Scan for the cell matching the given text and deliver its (x, y) coordinate at center. 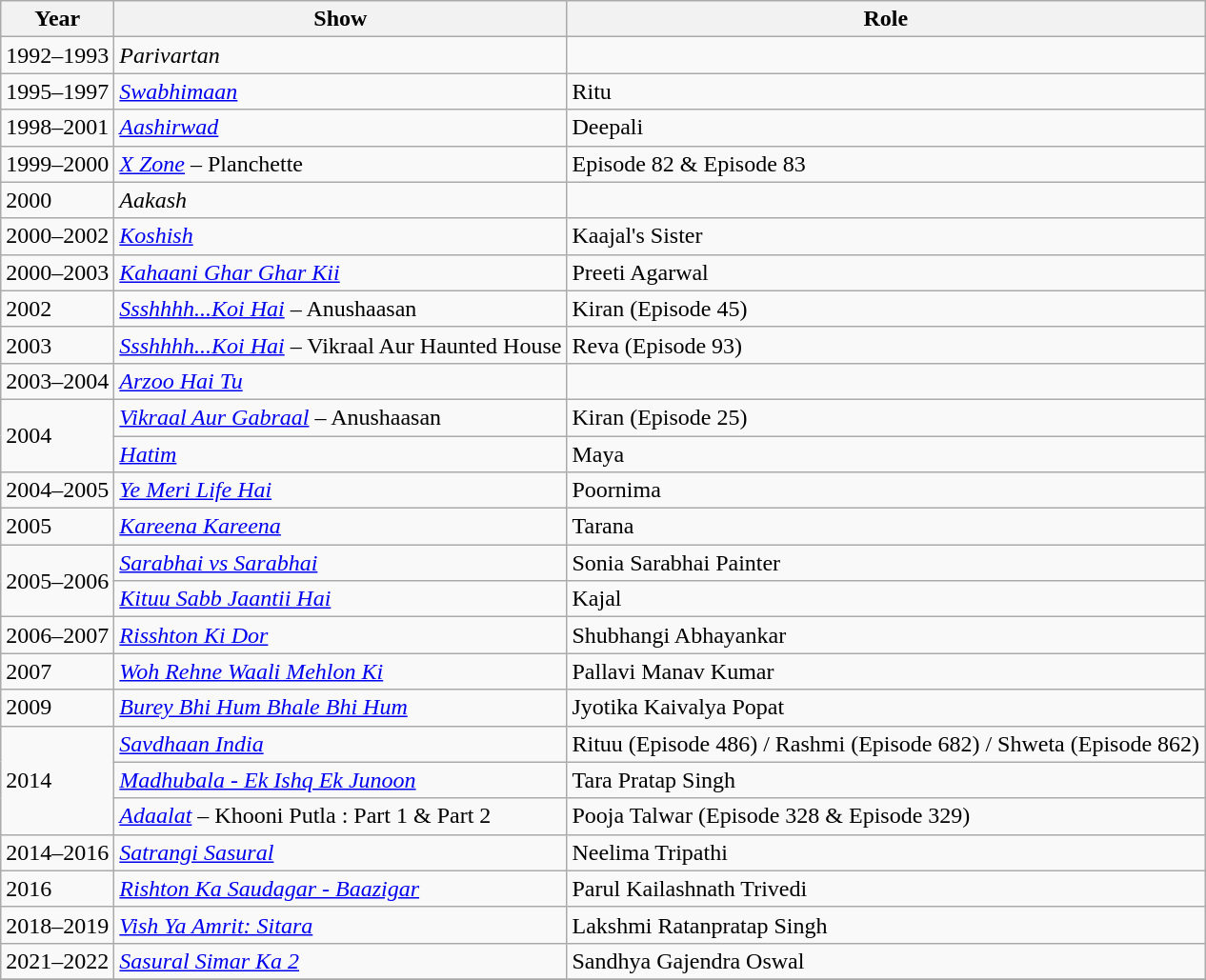
Ssshhhh...Koi Hai – Anushaasan (341, 309)
Preeti Agarwal (886, 272)
Kituu Sabb Jaantii Hai (341, 599)
2004 (57, 435)
Ye Meri Life Hai (341, 490)
2006–2007 (57, 635)
2014–2016 (57, 852)
2002 (57, 309)
Vikraal Aur Gabraal – Anushaasan (341, 417)
Swabhimaan (341, 91)
Deepali (886, 128)
Kiran (Episode 45) (886, 309)
Poornima (886, 490)
Rishton Ka Saudagar - Baazigar (341, 889)
Madhubala - Ek Ishq Ek Junoon (341, 780)
2004–2005 (57, 490)
2007 (57, 671)
2021–2022 (57, 961)
Show (341, 19)
Burey Bhi Hum Bhale Bhi Hum (341, 708)
Ssshhhh...Koi Hai – Vikraal Aur Haunted House (341, 345)
2000–2003 (57, 272)
Sarabhai vs Sarabhai (341, 563)
Arzoo Hai Tu (341, 381)
Pooja Talwar (Episode 328 & Episode 329) (886, 816)
X Zone – Planchette (341, 164)
Aakash (341, 200)
Vish Ya Amrit: Sitara (341, 925)
Parul Kailashnath Trivedi (886, 889)
Kiran (Episode 25) (886, 417)
2000–2002 (57, 236)
1999–2000 (57, 164)
2005–2006 (57, 581)
Year (57, 19)
Adaalat – Khooni Putla : Part 1 & Part 2 (341, 816)
Kaajal's Sister (886, 236)
Woh Rehne Waali Mehlon Ki (341, 671)
Ritu (886, 91)
Aashirwad (341, 128)
Risshton Ki Dor (341, 635)
2014 (57, 780)
1992–1993 (57, 55)
2003 (57, 345)
Episode 82 & Episode 83 (886, 164)
2005 (57, 527)
2003–2004 (57, 381)
Shubhangi Abhayankar (886, 635)
Hatim (341, 454)
Tarana (886, 527)
2018–2019 (57, 925)
Role (886, 19)
Maya (886, 454)
Sasural Simar Ka 2 (341, 961)
Kareena Kareena (341, 527)
Lakshmi Ratanpratap Singh (886, 925)
Tara Pratap Singh (886, 780)
1998–2001 (57, 128)
1995–1997 (57, 91)
2016 (57, 889)
Satrangi Sasural (341, 852)
Parivartan (341, 55)
Rituu (Episode 486) / Rashmi (Episode 682) / Shweta (Episode 862) (886, 744)
Sonia Sarabhai Painter (886, 563)
Koshish (341, 236)
Savdhaan India (341, 744)
Jyotika Kaivalya Popat (886, 708)
2000 (57, 200)
Kajal (886, 599)
Reva (Episode 93) (886, 345)
Neelima Tripathi (886, 852)
Pallavi Manav Kumar (886, 671)
2009 (57, 708)
Kahaani Ghar Ghar Kii (341, 272)
Sandhya Gajendra Oswal (886, 961)
